Find where the given text appears and provide that cell's center as [x, y] coordinate. 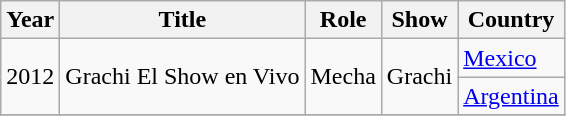
Country [512, 20]
Grachi [419, 77]
Grachi El Show en Vivo [182, 77]
2012 [30, 77]
Mecha [343, 77]
Mexico [512, 58]
Title [182, 20]
Role [343, 20]
Show [419, 20]
Argentina [512, 96]
Year [30, 20]
